Identify which cell holds the provided text, then report its [X, Y] central coordinate. 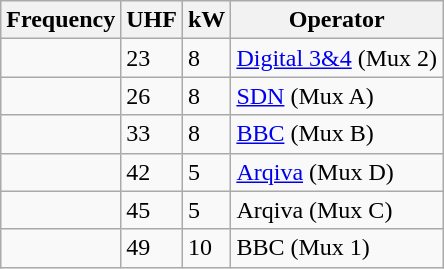
Frequency [61, 20]
26 [152, 96]
kW [206, 20]
Arqiva (Mux D) [337, 172]
Digital 3&4 (Mux 2) [337, 58]
33 [152, 134]
BBC (Mux 1) [337, 248]
49 [152, 248]
SDN (Mux A) [337, 96]
Operator [337, 20]
10 [206, 248]
42 [152, 172]
UHF [152, 20]
23 [152, 58]
Arqiva (Mux C) [337, 210]
45 [152, 210]
BBC (Mux B) [337, 134]
